Provide the [X, Y] coordinate of the cell's center where the given text is located.  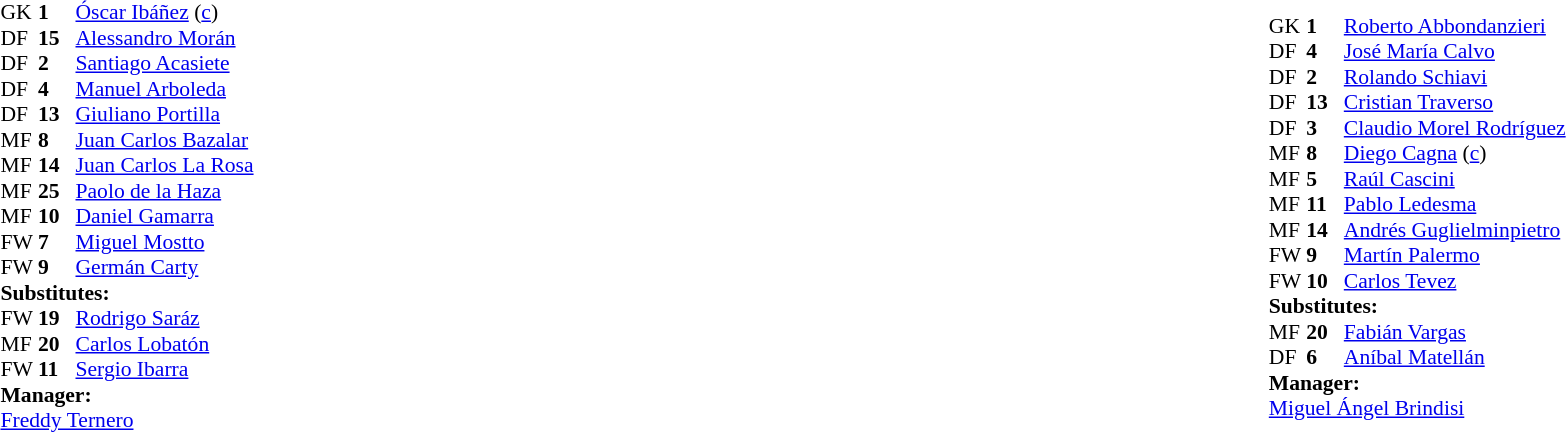
Andrés Guglielminpietro [1455, 229]
Juan Carlos La Rosa [165, 165]
Carlos Lobatón [165, 344]
Aníbal Matellán [1455, 357]
Claudio Morel Rodríguez [1455, 127]
7 [57, 242]
Miguel Ángel Brindisi [1418, 408]
Daniel Gamarra [165, 217]
Miguel Mostto [165, 242]
Santiago Acasiete [165, 63]
Manuel Arboleda [165, 89]
Carlos Tevez [1455, 280]
Rolando Schiavi [1455, 76]
Diego Cagna (c) [1455, 153]
Roberto Abbondanzieri [1455, 25]
Juan Carlos Bazalar [165, 140]
5 [1325, 178]
Alessandro Morán [165, 38]
Óscar Ibáñez (c) [165, 13]
Cristian Traverso [1455, 102]
15 [57, 38]
Rodrigo Saráz [165, 319]
Paolo de la Haza [165, 191]
6 [1325, 357]
25 [57, 191]
Giuliano Portilla [165, 115]
19 [57, 319]
Fabián Vargas [1455, 331]
José María Calvo [1455, 51]
Raúl Cascini [1455, 178]
Pablo Ledesma [1455, 204]
Sergio Ibarra [165, 369]
3 [1325, 127]
Martín Palermo [1455, 255]
Germán Carty [165, 267]
